Find where the given text appears and provide that cell's center as (X, Y) coordinate. 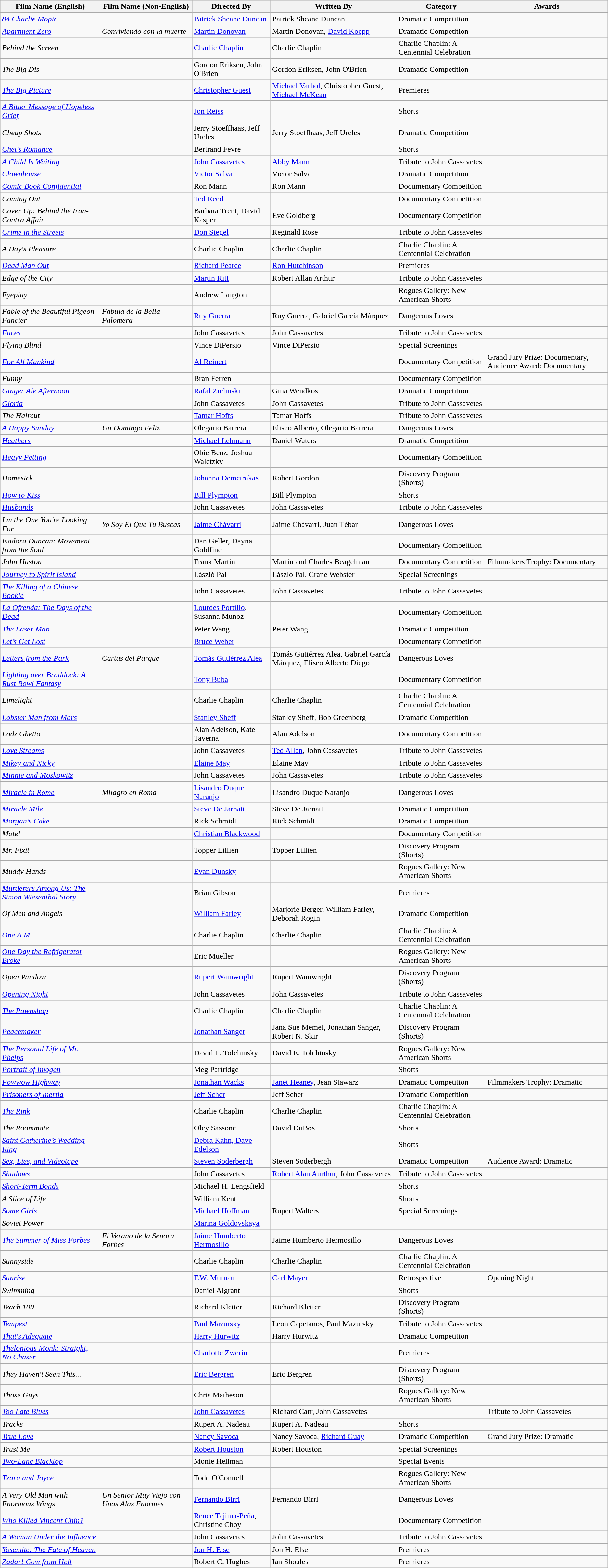
Audience Award: Dramatic (547, 1161)
Lighting over Braddock: A Rust Bowl Fantasy (50, 679)
Journey to Spirit Island (50, 574)
Un Senior Muy Viejo con Unas Alas Enormes (146, 1499)
Homesick (50, 478)
That's Adequate (50, 1336)
Jonathan Wacks (231, 1082)
Directed By (231, 6)
Filmmakers Trophy: Dramatic (547, 1082)
Jonathan Sanger (231, 1032)
Alan Adelson, Kate Taverna (231, 734)
Film Name (English) (50, 6)
Monte Hellman (231, 1461)
Who Killed Vincent Chin? (50, 1520)
Mr. Fixit (50, 850)
William Kent (231, 1198)
Dead Man Out (50, 266)
Tempest (50, 1324)
A Bitter Message of Hopeless Grief (50, 111)
Sunrise (50, 1278)
The Haircut (50, 415)
Miracle in Rome (50, 792)
Robert Alan Aurthur, John Cassavetes (333, 1174)
A Day's Pleasure (50, 249)
Special Events (441, 1461)
Andrew Langton (231, 295)
Tzara and Joyce (50, 1478)
Motel (50, 834)
Lobster Man from Mars (50, 717)
La Ofrenda: The Days of the Dead (50, 612)
Debra Kahn, Dave Edelson (231, 1145)
Faces (50, 333)
Al Reinert (231, 362)
Alan Adelson (333, 734)
Obie Benz, Joshua Waletzky (231, 457)
Rafal Zielinski (231, 391)
Carl Mayer (333, 1278)
Lourdes Portillo, Susanna Munoz (231, 612)
Robert C. Hughes (231, 1562)
Letters from the Park (50, 658)
Richard Carr, John Cassavetes (333, 1412)
Conviviendo con la muerte (146, 31)
Saint Catherine’s Wedding Ring (50, 1145)
Ron Hutchinson (333, 266)
Portrait of Imogen (50, 1070)
Ted Allan, John Cassavetes (333, 751)
Film Name (Non-English) (146, 6)
Crime in the Streets (50, 232)
Janet Heaney, Jean Stawarz (333, 1082)
Teach 109 (50, 1307)
El Verano de la Senora Forbes (146, 1240)
Reginald Rose (333, 232)
Miracle Mile (50, 809)
Eliseo Alberto, Olegario Barrera (333, 428)
Bertrand Fevre (231, 149)
Filmmakers Trophy: Documentary (547, 562)
The Big Dis (50, 69)
Tomás Gutiérrez Alea, Gabriel García Márquez, Eliseo Alberto Diego (333, 658)
Rupert Walters (333, 1211)
Coming Out (50, 198)
Robert Gordon (333, 478)
Lodz Ghetto (50, 734)
Martin Donovan, David Koepp (333, 31)
Nancy Savoca (231, 1436)
Zadar! Cow from Hell (50, 1562)
One Day the Refrigerator Broke (50, 956)
The Rink (50, 1111)
Isadora Duncan: Movement from the Soul (50, 545)
László Pal (231, 574)
Daniel Algrant (231, 1290)
Un Domingo Feliz (146, 428)
A Woman Under the Influence (50, 1537)
Robert Allan Arthur (333, 278)
Marina Goldovskaya (231, 1223)
Marjorie Berger, William Farley, Deborah Rogin (333, 913)
Daniel Waters (333, 440)
John Huston (50, 562)
Of Men and Angels (50, 913)
Bruce Weber (231, 641)
Tomás Gutiérrez Alea (231, 658)
Stanley Sheff, Bob Greenberg (333, 717)
Category (441, 6)
Powwow Highway (50, 1082)
Nancy Savoca, Richard Guay (333, 1436)
Jana Sue Memel, Jonathan Sanger, Robert N. Skir (333, 1032)
Meg Partridge (231, 1070)
Two-Lane Blacktop (50, 1461)
Grand Jury Prize: Documentary, Audience Award: Documentary (547, 362)
Too Late Blues (50, 1412)
Michael Hoffman (231, 1211)
Leon Capetanos, Paul Mazursky (333, 1324)
Funny (50, 378)
Brian Gibson (231, 893)
Chris Matheson (231, 1395)
Short-Term Bonds (50, 1186)
Ruy Guerra, Gabriel García Márquez (333, 316)
A Happy Sunday (50, 428)
A Slice of Life (50, 1198)
Grand Jury Prize: Dramatic (547, 1436)
Oley Sassone (231, 1128)
Barbara Trent, David Kasper (231, 216)
Cover Up: Behind the Iran-Contra Affair (50, 216)
A Very Old Man with Enormous Wings (50, 1499)
Ginger Ale Afternoon (50, 391)
Don Siegel (231, 232)
Shadows (50, 1174)
Retrospective (441, 1278)
Cheap Shots (50, 133)
Mikey and Nicky (50, 763)
Some Girls (50, 1211)
Yo Soy El Que Tu Buscas (146, 524)
Eve Goldberg (333, 216)
The Killing of a Chinese Bookie (50, 591)
Tracks (50, 1424)
Cartas del Parque (146, 658)
Let’s Get Lost (50, 641)
Milagro en Roma (146, 792)
Comic Book Confidential (50, 186)
Clownhouse (50, 174)
Christian Blackwood (231, 834)
A Child Is Waiting (50, 161)
Love Streams (50, 751)
Stanley Sheff (231, 717)
Behind the Screen (50, 48)
Michael H. Lengsfield (231, 1186)
Awards (547, 6)
Johanna Demetrakas (231, 478)
Flying Blind (50, 345)
Ted Reed (231, 198)
Christopher Guest (231, 90)
Richard Pearce (231, 266)
Trust Me (50, 1449)
Husbands (50, 507)
84 Charlie Mopic (50, 19)
True Love (50, 1436)
Swimming (50, 1290)
The Pawnshop (50, 1011)
Minnie and Moskowitz (50, 775)
Sex, Lies, and Videotape (50, 1161)
Gina Wendkos (333, 391)
Dan Geller, Dayna Goldfine (231, 545)
Murderers Among Us: The Simon Wiesenthal Story (50, 893)
Limelight (50, 700)
They Haven't Seen This... (50, 1374)
One A.M. (50, 935)
Michael Lehmann (231, 440)
Eric Mueller (231, 956)
Charlotte Zwerin (231, 1353)
Bran Ferren (231, 378)
The Roommate (50, 1128)
Jon Reiss (231, 111)
Fable of the Beautiful Pigeon Fancier (50, 316)
Thelonious Monk: Straight, No Chaser (50, 1353)
Abby Mann (333, 161)
Evan Dunsky (231, 871)
I'm the One You're Looking For (50, 524)
Eyeplay (50, 295)
Martin and Charles Beagelman (333, 562)
Written By (333, 6)
Soviet Power (50, 1223)
Ian Shoales (333, 1562)
Muddy Hands (50, 871)
Frank Martin (231, 562)
Michael Varhol, Christopher Guest, Michael McKean (333, 90)
Jaime Chávarri (231, 524)
The Laser Man (50, 629)
Fabula de la Bella Palomera (146, 316)
László Pal, Crane Webster (333, 574)
Martin Ritt (231, 278)
The Summer of Miss Forbes (50, 1240)
Gloria (50, 403)
Olegario Barrera (231, 428)
Todd O'Connell (231, 1478)
Heathers (50, 440)
Edge of the City (50, 278)
Ruy Guerra (231, 316)
For All Mankind (50, 362)
Renee Tajima-Peña, Christine Choy (231, 1520)
Peacemaker (50, 1032)
The Big Picture (50, 90)
Heavy Petting (50, 457)
How to Kiss (50, 495)
William Farley (231, 913)
Apartment Zero (50, 31)
Chet's Romance (50, 149)
Prisoners of Inertia (50, 1094)
Jaime Chávarri, Juan Tébar (333, 524)
Yosemite: The Fate of Heaven (50, 1549)
Sunnyside (50, 1261)
Morgan’s Cake (50, 821)
Open Window (50, 977)
Tony Buba (231, 679)
Paul Mazursky (231, 1324)
F.W. Murnau (231, 1278)
Those Guys (50, 1395)
David DuBos (333, 1128)
The Personal Life of Mr. Phelps (50, 1053)
Martin Donovan (231, 31)
